Return (x, y) of the center of cell containing provided text 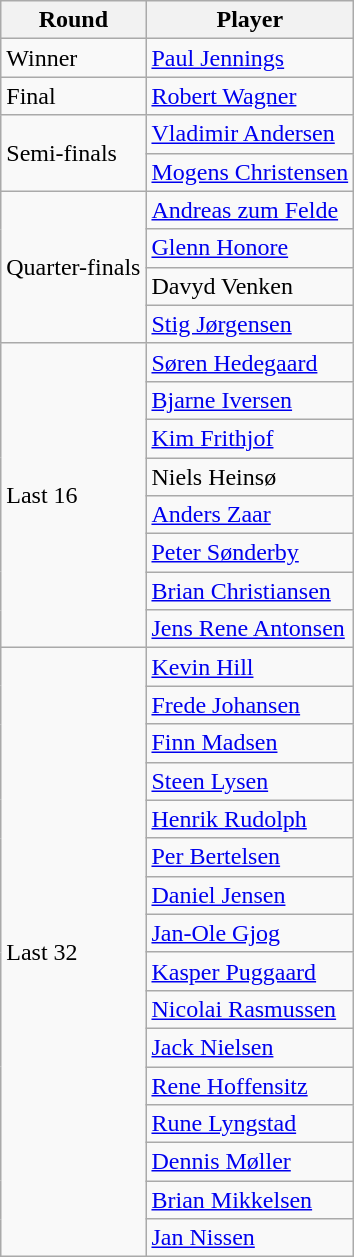
Quarter-finals (74, 267)
Last 16 (74, 495)
Andreas zum Felde (250, 210)
Frede Johansen (250, 705)
Brian Christiansen (250, 591)
Davyd Venken (250, 286)
Kim Frithjof (250, 438)
Winner (74, 58)
Jack Nielsen (250, 1047)
Player (250, 20)
Mogens Christensen (250, 172)
Søren Hedegaard (250, 362)
Nicolai Rasmussen (250, 1009)
Stig Jørgensen (250, 324)
Peter Sønderby (250, 553)
Rene Hoffensitz (250, 1085)
Rune Lyngstad (250, 1124)
Kasper Puggaard (250, 971)
Semi-finals (74, 153)
Robert Wagner (250, 96)
Dennis Møller (250, 1162)
Bjarne Iversen (250, 400)
Anders Zaar (250, 515)
Jens Rene Antonsen (250, 629)
Steen Lysen (250, 781)
Vladimir Andersen (250, 134)
Glenn Honore (250, 248)
Jan-Ole Gjog (250, 933)
Jan Nissen (250, 1238)
Paul Jennings (250, 58)
Kevin Hill (250, 667)
Last 32 (74, 952)
Daniel Jensen (250, 895)
Niels Heinsø (250, 477)
Per Bertelsen (250, 857)
Finn Madsen (250, 743)
Brian Mikkelsen (250, 1200)
Henrik Rudolph (250, 819)
Final (74, 96)
Round (74, 20)
